Find where the given text appears and provide that cell's center as (X, Y) coordinate. 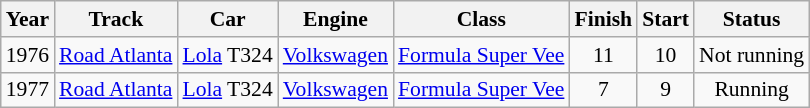
Track (116, 19)
1976 (28, 55)
Finish (603, 19)
Engine (336, 19)
11 (603, 55)
Year (28, 19)
10 (666, 55)
Car (227, 19)
9 (666, 90)
Start (666, 19)
Status (752, 19)
1977 (28, 90)
Not running (752, 55)
Running (752, 90)
7 (603, 90)
Class (481, 19)
